Identify which cell holds the provided text, then report its (X, Y) central coordinate. 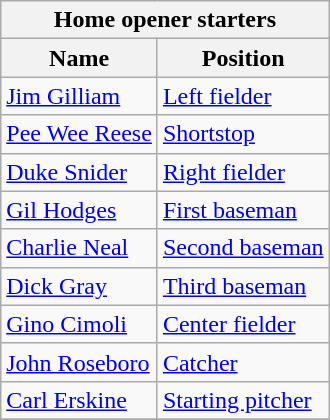
Carl Erskine (80, 400)
Dick Gray (80, 286)
First baseman (243, 210)
Position (243, 58)
Home opener starters (165, 20)
Starting pitcher (243, 400)
Second baseman (243, 248)
Center fielder (243, 324)
Right fielder (243, 172)
Charlie Neal (80, 248)
Catcher (243, 362)
Gino Cimoli (80, 324)
Name (80, 58)
Duke Snider (80, 172)
John Roseboro (80, 362)
Left fielder (243, 96)
Jim Gilliam (80, 96)
Shortstop (243, 134)
Gil Hodges (80, 210)
Third baseman (243, 286)
Pee Wee Reese (80, 134)
